Find where the given text appears and provide that cell's center as (x, y) coordinate. 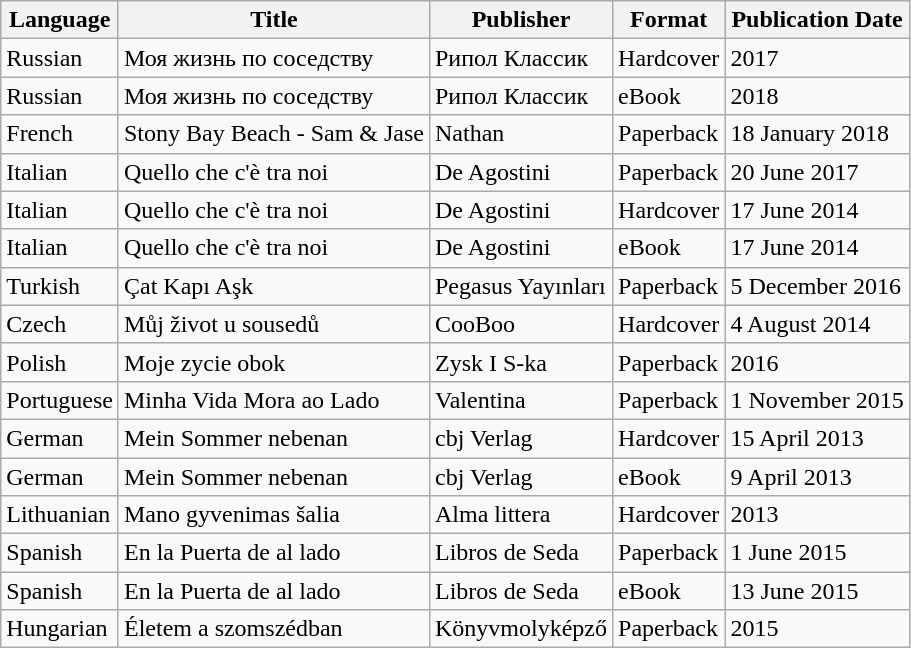
2018 (817, 96)
Alma littera (520, 515)
9 April 2013 (817, 477)
1 June 2015 (817, 553)
Publisher (520, 20)
2015 (817, 629)
Pegasus Yayınları (520, 286)
Könyvmolyképző (520, 629)
Nathan (520, 134)
Minha Vida Mora ao Lado (274, 400)
15 April 2013 (817, 438)
Zysk I S-ka (520, 362)
Moje zycie obok (274, 362)
Czech (60, 324)
Stony Bay Beach - Sam & Jase (274, 134)
Portuguese (60, 400)
Můj život u sousedů (274, 324)
Publication Date (817, 20)
Title (274, 20)
Çat Kapı Aşk (274, 286)
20 June 2017 (817, 172)
Életem a szomszédban (274, 629)
1 November 2015 (817, 400)
Mano gyvenimas šalia (274, 515)
Language (60, 20)
Hungarian (60, 629)
5 December 2016 (817, 286)
2017 (817, 58)
4 August 2014 (817, 324)
2016 (817, 362)
Polish (60, 362)
13 June 2015 (817, 591)
Turkish (60, 286)
2013 (817, 515)
French (60, 134)
18 January 2018 (817, 134)
Valentina (520, 400)
Format (669, 20)
CooBoo (520, 324)
Lithuanian (60, 515)
